Search for the cell housing the specified text and yield its [X, Y] center coordinate. 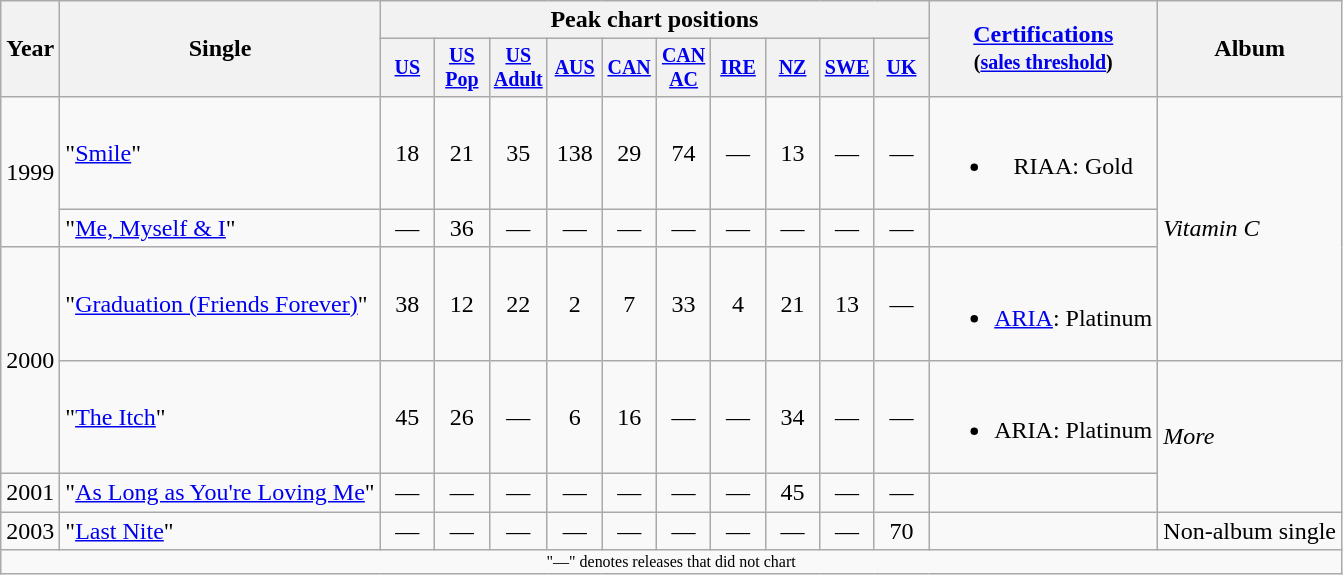
35 [518, 152]
Single [220, 49]
IRE [738, 68]
"Graduation (Friends Forever)" [220, 304]
22 [518, 304]
"—" denotes releases that did not chart [672, 562]
SWE [847, 68]
1999 [30, 172]
US Pop [462, 68]
Year [30, 49]
2003 [30, 531]
Non-album single [1250, 531]
Album [1250, 49]
6 [574, 416]
2000 [30, 360]
"The Itch" [220, 416]
US Adult [518, 68]
18 [407, 152]
74 [683, 152]
"Smile" [220, 152]
NZ [792, 68]
138 [574, 152]
26 [462, 416]
29 [629, 152]
AUS [574, 68]
38 [407, 304]
Certifications(sales threshold) [1044, 49]
2001 [30, 493]
2 [574, 304]
34 [792, 416]
7 [629, 304]
RIAA: Gold [1044, 152]
CAN AC [683, 68]
Peak chart positions [654, 20]
US [407, 68]
4 [738, 304]
12 [462, 304]
70 [901, 531]
Vitamin C [1250, 228]
"Last Nite" [220, 531]
36 [462, 228]
CAN [629, 68]
More [1250, 436]
UK [901, 68]
"As Long as You're Loving Me" [220, 493]
16 [629, 416]
"Me, Myself & I" [220, 228]
33 [683, 304]
